Output the (x, y) coordinate of the center of the cell containing the given text.  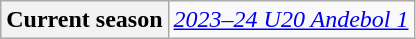
Current season (84, 20)
2023–24 U20 Andebol 1 (291, 20)
